Extract the [X, Y] coordinate from the center of the cell holding the provided text.  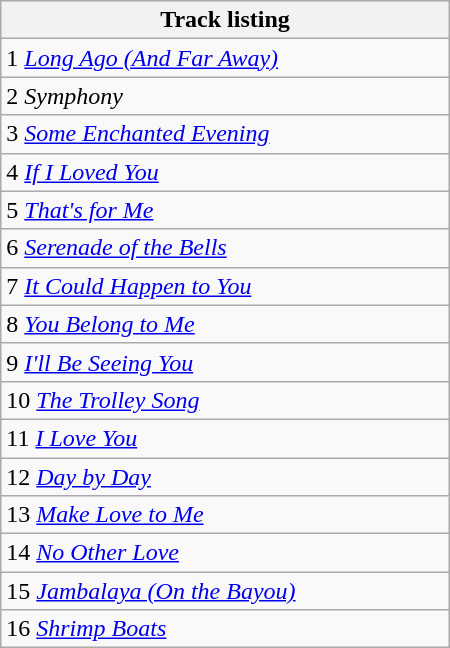
13 Make Love to Me [225, 515]
14 No Other Love [225, 553]
15 Jambalaya (On the Bayou) [225, 591]
9 I'll Be Seeing You [225, 362]
11 I Love You [225, 438]
5 That's for Me [225, 210]
6 Serenade of the Bells [225, 248]
4 If I Loved You [225, 172]
2 Symphony [225, 96]
12 Day by Day [225, 477]
16 Shrimp Boats [225, 629]
8 You Belong to Me [225, 324]
1 Long Ago (And Far Away) [225, 58]
10 The Trolley Song [225, 400]
Track listing [225, 20]
7 It Could Happen to You [225, 286]
3 Some Enchanted Evening [225, 134]
